Determine the (x, y) coordinate at the center of the cell enclosing the given text.  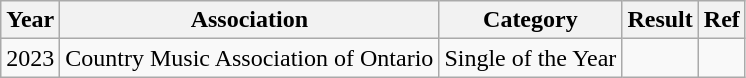
Ref (722, 20)
Result (660, 20)
Association (250, 20)
Single of the Year (530, 58)
Country Music Association of Ontario (250, 58)
2023 (30, 58)
Category (530, 20)
Year (30, 20)
